Scan for the cell matching the given text and deliver its [x, y] coordinate at center. 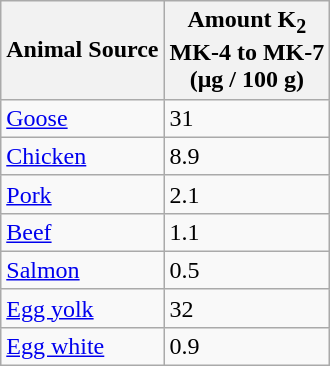
Chicken [82, 156]
Egg yolk [82, 308]
2.1 [247, 194]
0.9 [247, 346]
Beef [82, 232]
8.9 [247, 156]
0.5 [247, 270]
Animal Source [82, 50]
Egg white [82, 346]
Salmon [82, 270]
32 [247, 308]
Pork [82, 194]
1.1 [247, 232]
Goose [82, 118]
31 [247, 118]
Amount K2 MK-4 to MK-7 (μg / 100 g) [247, 50]
